Scan for the cell matching the given text and deliver its [X, Y] coordinate at center. 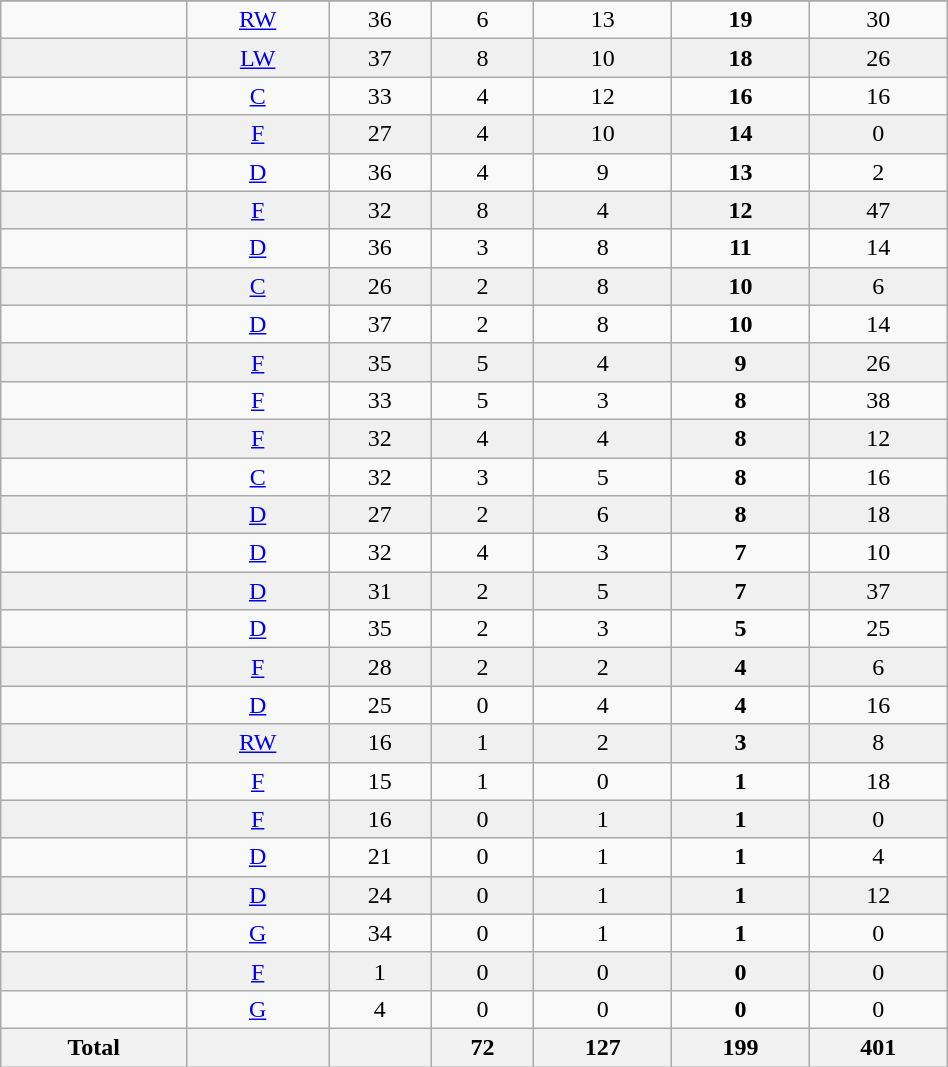
11 [741, 248]
Total [94, 1047]
30 [878, 20]
31 [380, 591]
72 [482, 1047]
127 [603, 1047]
LW [258, 58]
47 [878, 210]
15 [380, 781]
38 [878, 400]
24 [380, 895]
21 [380, 857]
199 [741, 1047]
19 [741, 20]
401 [878, 1047]
34 [380, 933]
28 [380, 667]
